Locate the cell with the specified text and output its [x, y] center coordinate. 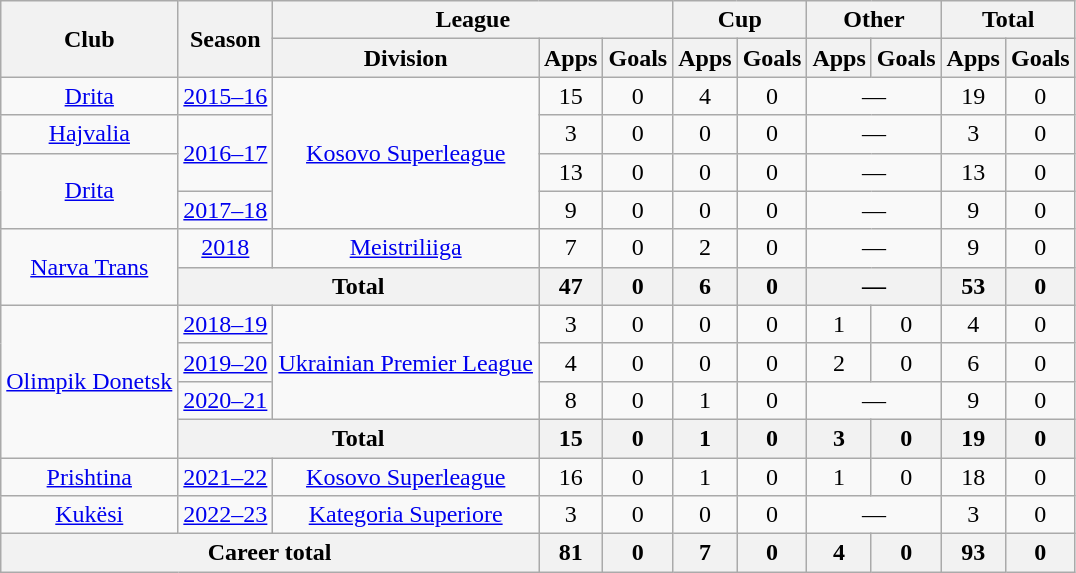
93 [973, 553]
Hajvalia [90, 134]
2017–18 [226, 210]
53 [973, 286]
47 [570, 286]
8 [570, 400]
League [473, 20]
Other [874, 20]
Cup [740, 20]
16 [570, 477]
Meistriliiga [406, 248]
Olimpik Donetsk [90, 381]
Season [226, 39]
Kukësi [90, 515]
18 [973, 477]
Division [406, 58]
2016–17 [226, 153]
2021–22 [226, 477]
2019–20 [226, 362]
2015–16 [226, 96]
Narva Trans [90, 267]
2018 [226, 248]
Prishtina [90, 477]
2022–23 [226, 515]
2020–21 [226, 400]
Career total [270, 553]
Ukrainian Premier League [406, 362]
81 [570, 553]
Club [90, 39]
2018–19 [226, 324]
Kategoria Superiore [406, 515]
